Scan for the cell matching the given text and deliver its (x, y) coordinate at center. 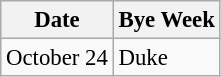
October 24 (57, 58)
Date (57, 20)
Duke (166, 58)
Bye Week (166, 20)
